Search for the cell housing the specified text and yield its (x, y) center coordinate. 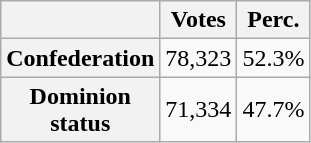
Confederation (80, 58)
52.3% (274, 58)
47.7% (274, 110)
78,323 (198, 58)
Perc. (274, 20)
Dominion status (80, 110)
71,334 (198, 110)
Votes (198, 20)
